Detect which cell encompasses the target text, then output its (X, Y) center coordinate. 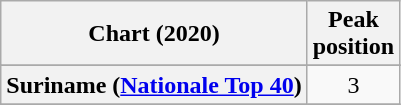
Chart (2020) (154, 34)
3 (353, 85)
Peakposition (353, 34)
Suriname (Nationale Top 40) (154, 85)
